Search for the cell housing the specified text and yield its [x, y] center coordinate. 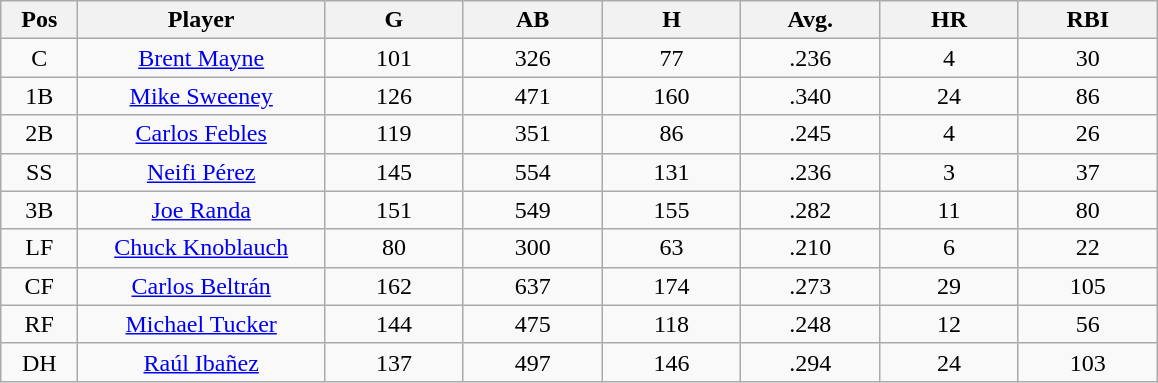
471 [532, 96]
549 [532, 210]
554 [532, 172]
160 [672, 96]
.340 [810, 96]
29 [950, 286]
DH [40, 362]
Joe Randa [202, 210]
.245 [810, 134]
22 [1088, 248]
12 [950, 324]
137 [394, 362]
Raúl Ibañez [202, 362]
126 [394, 96]
Carlos Beltrán [202, 286]
Michael Tucker [202, 324]
.248 [810, 324]
1B [40, 96]
Avg. [810, 20]
37 [1088, 172]
101 [394, 58]
174 [672, 286]
C [40, 58]
131 [672, 172]
Carlos Febles [202, 134]
3B [40, 210]
497 [532, 362]
105 [1088, 286]
56 [1088, 324]
151 [394, 210]
146 [672, 362]
6 [950, 248]
77 [672, 58]
CF [40, 286]
.294 [810, 362]
Brent Mayne [202, 58]
475 [532, 324]
162 [394, 286]
11 [950, 210]
LF [40, 248]
30 [1088, 58]
300 [532, 248]
144 [394, 324]
RF [40, 324]
.273 [810, 286]
Neifi Pérez [202, 172]
H [672, 20]
63 [672, 248]
Pos [40, 20]
RBI [1088, 20]
Chuck Knoblauch [202, 248]
2B [40, 134]
SS [40, 172]
103 [1088, 362]
118 [672, 324]
145 [394, 172]
3 [950, 172]
Player [202, 20]
119 [394, 134]
HR [950, 20]
G [394, 20]
351 [532, 134]
326 [532, 58]
155 [672, 210]
26 [1088, 134]
Mike Sweeney [202, 96]
AB [532, 20]
.282 [810, 210]
.210 [810, 248]
637 [532, 286]
